Determine the (X, Y) coordinate at the center of the cell enclosing the given text.  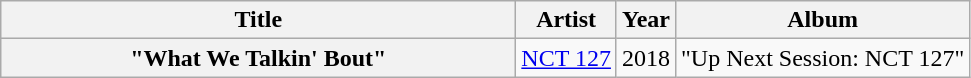
Title (258, 20)
"What We Talkin' Bout" (258, 58)
"Up Next Session: NCT 127" (823, 58)
Year (646, 20)
Album (823, 20)
NCT 127 (566, 58)
Artist (566, 20)
2018 (646, 58)
